Capture the cell that displays the provided text and extract its [x, y] central coordinate. 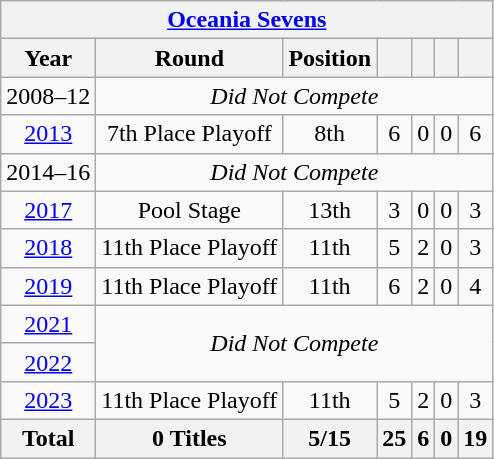
7th Place Playoff [190, 134]
2013 [48, 134]
Year [48, 58]
5/15 [330, 438]
Position [330, 58]
Pool Stage [190, 210]
Total [48, 438]
8th [330, 134]
2014–16 [48, 172]
25 [394, 438]
2022 [48, 362]
Oceania Sevens [247, 20]
2017 [48, 210]
4 [476, 286]
0 Titles [190, 438]
2023 [48, 400]
2008–12 [48, 96]
2021 [48, 324]
13th [330, 210]
2018 [48, 248]
19 [476, 438]
Round [190, 58]
2019 [48, 286]
